Return (X, Y) of the center of cell containing provided text 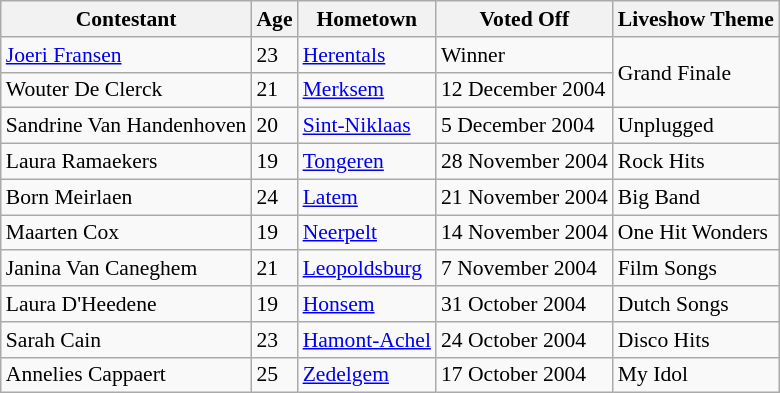
Hometown (367, 19)
Disco Hits (696, 340)
Dutch Songs (696, 304)
Janina Van Caneghem (126, 269)
Neerpelt (367, 233)
24 October 2004 (524, 340)
Herentals (367, 55)
Laura D'Heedene (126, 304)
24 (274, 197)
Zedelgem (367, 375)
Honsem (367, 304)
Wouter De Clerck (126, 90)
Sarah Cain (126, 340)
25 (274, 375)
17 October 2004 (524, 375)
Unplugged (696, 126)
14 November 2004 (524, 233)
12 December 2004 (524, 90)
7 November 2004 (524, 269)
Leopoldsburg (367, 269)
28 November 2004 (524, 162)
Liveshow Theme (696, 19)
Voted Off (524, 19)
31 October 2004 (524, 304)
One Hit Wonders (696, 233)
Sandrine Van Handenhoven (126, 126)
Contestant (126, 19)
Winner (524, 55)
Joeri Fransen (126, 55)
Merksem (367, 90)
Tongeren (367, 162)
21 November 2004 (524, 197)
Sint-Niklaas (367, 126)
Annelies Cappaert (126, 375)
My Idol (696, 375)
Rock Hits (696, 162)
Born Meirlaen (126, 197)
Hamont-Achel (367, 340)
Laura Ramaekers (126, 162)
Film Songs (696, 269)
Maarten Cox (126, 233)
Grand Finale (696, 72)
20 (274, 126)
Big Band (696, 197)
5 December 2004 (524, 126)
Age (274, 19)
Latem (367, 197)
